Return the [x, y] coordinate for the center point of the cell that contains the specified text.  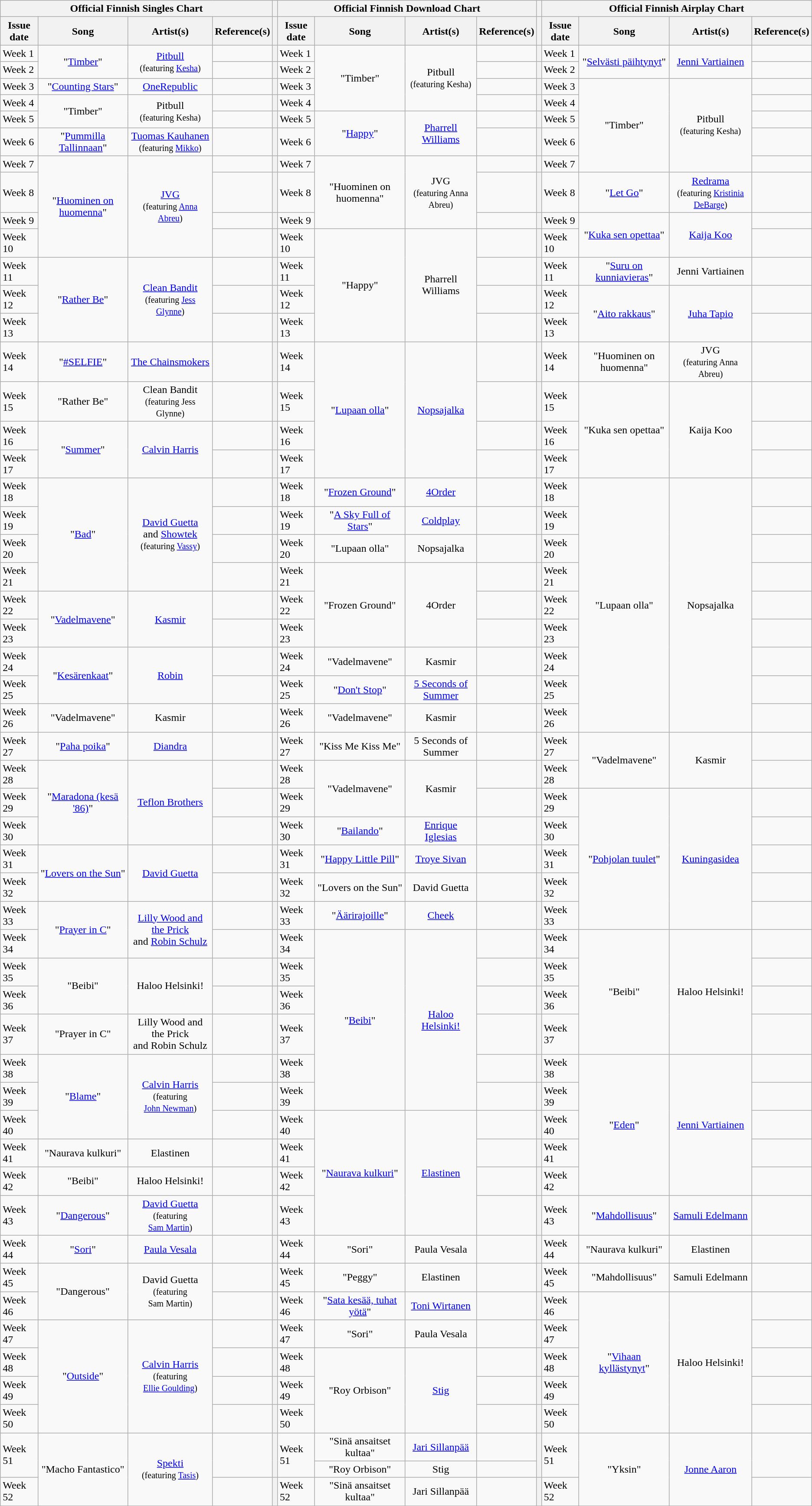
"Macho Fantastico" [83, 1469]
OneRepublic [170, 86]
"Pohjolan tuulet" [625, 859]
"Happy Little Pill" [360, 859]
Diandra [170, 746]
"Kiss Me Kiss Me" [360, 746]
"Bailando" [360, 831]
"Eden" [625, 1124]
Redrama(featuring Kristinia DeBarge) [710, 192]
Spekti(featuring Tasis) [170, 1469]
"Sata kesää, tuhat yötä" [360, 1306]
"Blame" [83, 1097]
"Suru on kunniavieras" [625, 271]
"A Sky Full of Stars" [360, 521]
"#SELFIE" [83, 362]
"Outside" [83, 1376]
"Bad" [83, 534]
"Selvästi päihtynyt" [625, 62]
David Guettaand Showtek(featuring Vassy) [170, 534]
Calvin Harris [170, 450]
Enrique Iglesias [441, 831]
"Maradona (kesä '86)" [83, 802]
Kuningasidea [710, 859]
"Pummilla Tallinnaan" [83, 141]
Calvin Harris(featuringEllie Goulding) [170, 1376]
"Don't Stop" [360, 690]
Jonne Aaron [710, 1469]
"Yksin" [625, 1469]
"Vihaan kyllästynyt" [625, 1362]
"Äärirajoille" [360, 915]
Tuomas Kauhanen(featuring Mikko) [170, 141]
Official Finnish Airplay Chart [677, 9]
Coldplay [441, 521]
Official Finnish Singles Chart [137, 9]
"Summer" [83, 450]
Calvin Harris(featuringJohn Newman) [170, 1097]
Juha Tapio [710, 314]
Toni Wirtanen [441, 1306]
"Aito rakkaus" [625, 314]
The Chainsmokers [170, 362]
Robin [170, 675]
Official Finnish Download Chart [407, 9]
Teflon Brothers [170, 802]
"Let Go" [625, 192]
Cheek [441, 915]
Troye Sivan [441, 859]
"Paha poika" [83, 746]
"Kesärenkaat" [83, 675]
"Peggy" [360, 1278]
"Counting Stars" [83, 86]
